Capture the cell that displays the provided text and extract its (x, y) central coordinate. 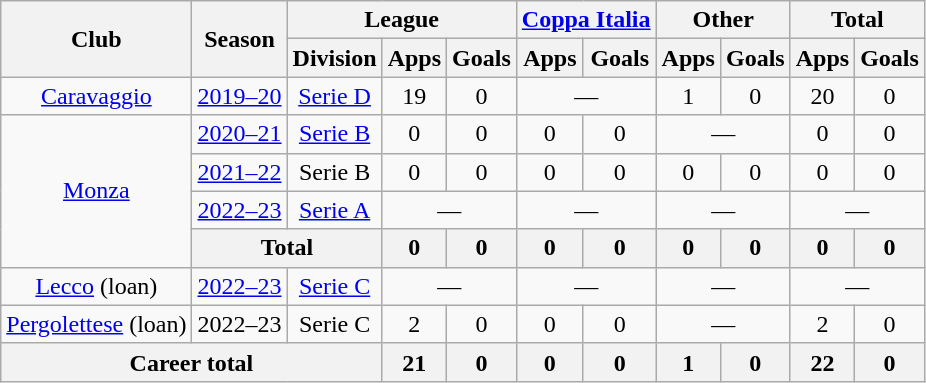
Pergolettese (loan) (96, 324)
Lecco (loan) (96, 286)
19 (414, 96)
21 (414, 362)
Monza (96, 191)
League (402, 20)
Coppa Italia (586, 20)
Serie D (334, 96)
2021–22 (240, 172)
20 (822, 96)
2019–20 (240, 96)
22 (822, 362)
Caravaggio (96, 96)
Serie A (334, 210)
Career total (192, 362)
Season (240, 39)
Other (723, 20)
2020–21 (240, 134)
Club (96, 39)
Division (334, 58)
